Provide the (X, Y) coordinate of the cell's center where the given text is located.  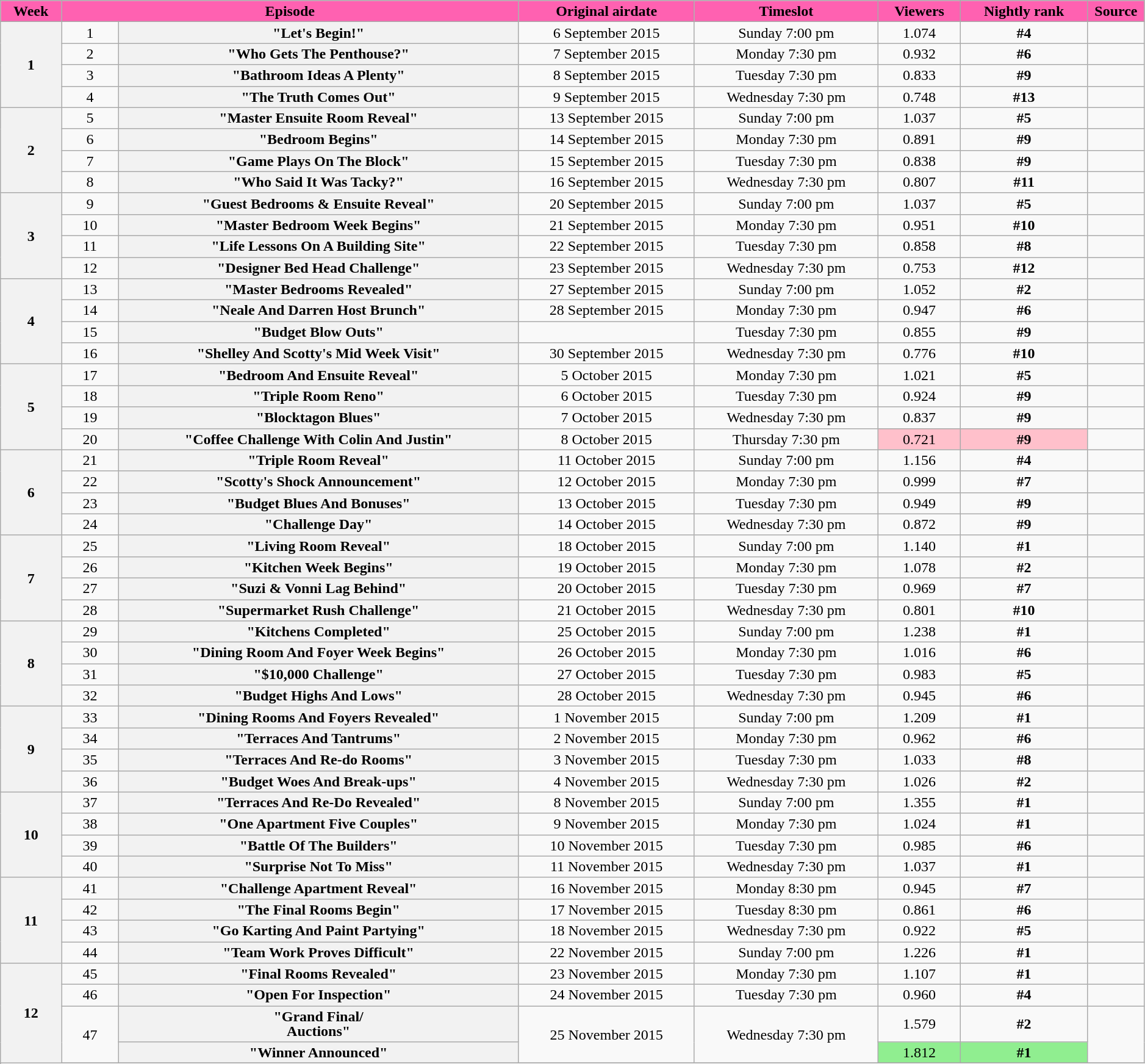
1.026 (919, 781)
"Open For Inspection" (318, 996)
34 (90, 738)
"Triple Room Reveal" (318, 460)
1.812 (919, 1053)
22 (90, 482)
Week (31, 11)
33 (90, 717)
Timeslot (786, 11)
1.355 (919, 803)
20 (90, 439)
13 October 2015 (606, 503)
37 (90, 803)
0.872 (919, 525)
0.922 (919, 931)
22 November 2015 (606, 953)
12 October 2015 (606, 482)
"Bedroom Begins" (318, 139)
19 (90, 417)
23 November 2015 (606, 974)
8 September 2015 (606, 76)
Original airdate (606, 11)
28 (90, 610)
27 (90, 588)
18 October 2015 (606, 545)
6 October 2015 (606, 397)
"Challenge Day" (318, 525)
26 (90, 567)
1.021 (919, 375)
1 November 2015 (606, 717)
41 (90, 888)
1.107 (919, 974)
1.238 (919, 632)
"Living Room Reveal" (318, 545)
20 October 2015 (606, 588)
"Master Bedrooms Revealed" (318, 289)
0.807 (919, 182)
45 (90, 974)
44 (90, 953)
0.949 (919, 503)
0.861 (919, 909)
1.156 (919, 460)
3 November 2015 (606, 760)
"Supermarket Rush Challenge" (318, 610)
1.579 (919, 1024)
31 (90, 675)
0.985 (919, 846)
23 (90, 503)
"Surprise Not To Miss" (318, 866)
35 (90, 760)
24 (90, 525)
1.024 (919, 824)
"Budget Blow Outs" (318, 332)
25 November 2015 (606, 1035)
16 September 2015 (606, 182)
Episode (289, 11)
0.962 (919, 738)
0.960 (919, 996)
18 November 2015 (606, 931)
"Grand Final/Auctions" (318, 1024)
"Blocktagon Blues" (318, 417)
1.016 (919, 653)
"Shelley And Scotty's Mid Week Visit" (318, 354)
0.924 (919, 397)
"Terraces And Re-Do Revealed" (318, 803)
"One Apartment Five Couples" (318, 824)
21 (90, 460)
14 September 2015 (606, 139)
10 November 2015 (606, 846)
17 November 2015 (606, 909)
8 October 2015 (606, 439)
"Triple Room Reno" (318, 397)
"Battle Of The Builders" (318, 846)
27 October 2015 (606, 675)
"Kitchens Completed" (318, 632)
Viewers (919, 11)
1.140 (919, 545)
22 September 2015 (606, 246)
1.226 (919, 953)
"The Truth Comes Out" (318, 96)
27 September 2015 (606, 289)
"Winner Announced" (318, 1053)
1.033 (919, 760)
1.078 (919, 567)
Tuesday 8:30 pm (786, 909)
16 November 2015 (606, 888)
"Game Plays On The Block" (318, 161)
40 (90, 866)
0.776 (919, 354)
21 October 2015 (606, 610)
8 November 2015 (606, 803)
14 October 2015 (606, 525)
0.833 (919, 76)
"Suzi & Vonni Lag Behind" (318, 588)
0.753 (919, 268)
30 September 2015 (606, 354)
"Terraces And Tantrums" (318, 738)
25 October 2015 (606, 632)
0.932 (919, 54)
28 September 2015 (606, 311)
38 (90, 824)
"Coffee Challenge With Colin And Justin" (318, 439)
"Life Lessons On A Building Site" (318, 246)
"Team Work Proves Difficult" (318, 953)
"Dining Rooms And Foyers Revealed" (318, 717)
6 September 2015 (606, 33)
"Terraces And Re-do Rooms" (318, 760)
9 November 2015 (606, 824)
32 (90, 696)
"Who Gets The Penthouse?" (318, 54)
23 September 2015 (606, 268)
"Kitchen Week Begins" (318, 567)
0.855 (919, 332)
0.721 (919, 439)
0.891 (919, 139)
"Scotty's Shock Announcement" (318, 482)
47 (90, 1035)
"Neale And Darren Host Brunch" (318, 311)
0.951 (919, 225)
21 September 2015 (606, 225)
"Bedroom And Ensuite Reveal" (318, 375)
#12 (1024, 268)
39 (90, 846)
36 (90, 781)
0.748 (919, 96)
Thursday 7:30 pm (786, 439)
Nightly rank (1024, 11)
2 November 2015 (606, 738)
0.858 (919, 246)
29 (90, 632)
13 (90, 289)
"Challenge Apartment Reveal" (318, 888)
"Budget Woes And Break-ups" (318, 781)
16 (90, 354)
"The Final Rooms Begin" (318, 909)
13 September 2015 (606, 118)
24 November 2015 (606, 996)
"Bathroom Ideas A Plenty" (318, 76)
0.999 (919, 482)
1.052 (919, 289)
46 (90, 996)
30 (90, 653)
25 (90, 545)
4 November 2015 (606, 781)
"Go Karting And Paint Partying" (318, 931)
14 (90, 311)
43 (90, 931)
5 October 2015 (606, 375)
Monday 8:30 pm (786, 888)
0.801 (919, 610)
26 October 2015 (606, 653)
#13 (1024, 96)
1.209 (919, 717)
"Dining Room And Foyer Week Begins" (318, 653)
17 (90, 375)
"$10,000 Challenge" (318, 675)
"Who Said It Was Tacky?" (318, 182)
"Budget Blues And Bonuses" (318, 503)
42 (90, 909)
28 October 2015 (606, 696)
Source (1116, 11)
"Master Ensuite Room Reveal" (318, 118)
11 October 2015 (606, 460)
15 (90, 332)
1.074 (919, 33)
19 October 2015 (606, 567)
18 (90, 397)
0.837 (919, 417)
7 October 2015 (606, 417)
0.947 (919, 311)
0.838 (919, 161)
"Let's Begin!" (318, 33)
#11 (1024, 182)
"Designer Bed Head Challenge" (318, 268)
7 September 2015 (606, 54)
"Budget Highs And Lows" (318, 696)
20 September 2015 (606, 204)
11 November 2015 (606, 866)
"Master Bedroom Week Begins" (318, 225)
0.969 (919, 588)
"Guest Bedrooms & Ensuite Reveal" (318, 204)
9 September 2015 (606, 96)
15 September 2015 (606, 161)
"Final Rooms Revealed" (318, 974)
0.983 (919, 675)
